Return the [x, y] coordinate for the center point of the cell that contains the specified text.  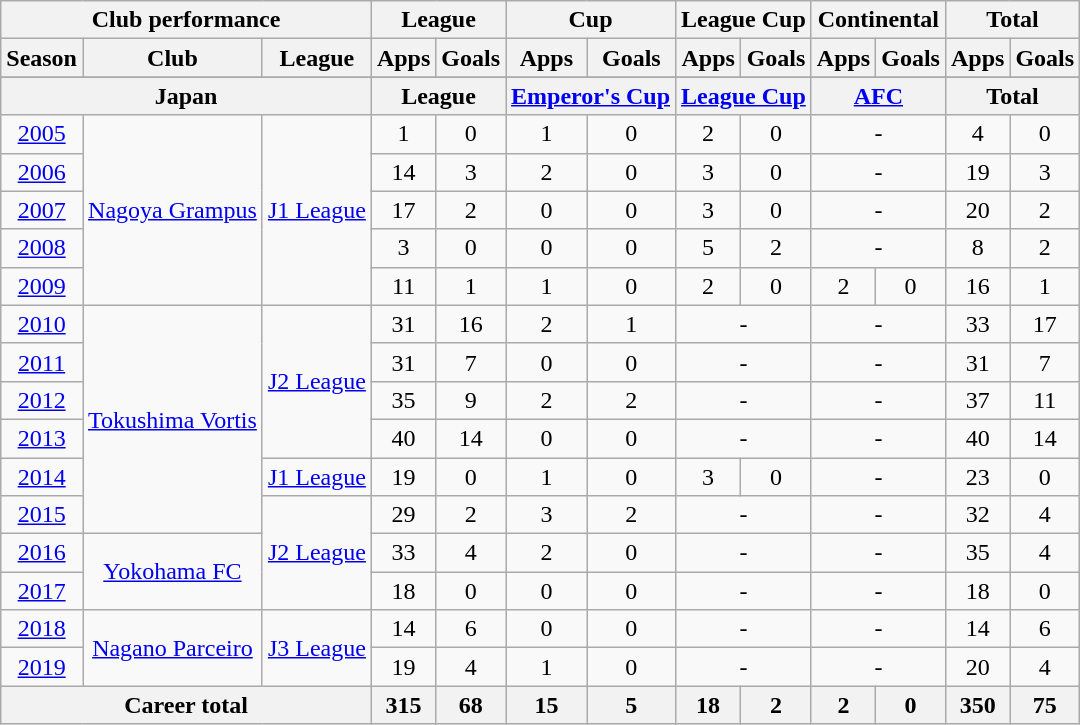
32 [977, 515]
2009 [42, 286]
2005 [42, 134]
Club performance [186, 20]
2006 [42, 172]
2018 [42, 629]
37 [977, 400]
2007 [42, 210]
315 [403, 705]
2015 [42, 515]
29 [403, 515]
Yokohama FC [172, 572]
Career total [186, 705]
2012 [42, 400]
2013 [42, 438]
Nagano Parceiro [172, 648]
Cup [591, 20]
2017 [42, 591]
J3 League [316, 648]
Nagoya Grampus [172, 210]
8 [977, 248]
2011 [42, 362]
9 [471, 400]
2014 [42, 477]
2008 [42, 248]
2016 [42, 553]
2019 [42, 667]
23 [977, 477]
Continental [878, 20]
AFC [878, 96]
Season [42, 58]
2010 [42, 324]
Japan [186, 96]
68 [471, 705]
Tokushima Vortis [172, 419]
75 [1045, 705]
15 [547, 705]
Emperor's Cup [591, 96]
350 [977, 705]
Club [172, 58]
